Scan for the cell matching the given text and deliver its [X, Y] coordinate at center. 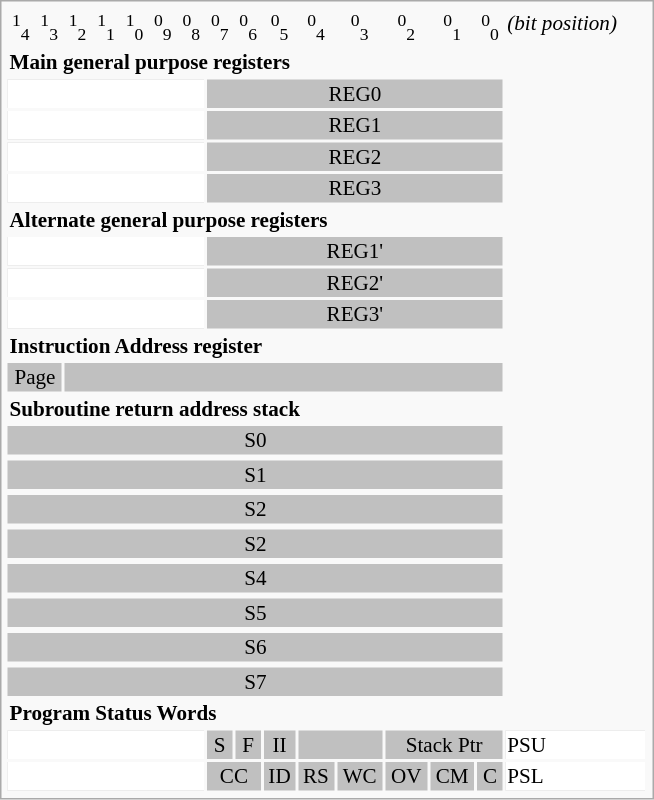
REG2 [355, 157]
CC [234, 776]
REG1' [355, 251]
12 [78, 28]
PSL [576, 776]
F [248, 745]
RS [316, 776]
REG3' [355, 314]
01 [452, 28]
06 [248, 28]
S1 [256, 475]
S6 [256, 647]
00 [490, 28]
PSU [576, 745]
Page [35, 377]
S [220, 745]
WC [360, 776]
OV [406, 776]
Alternate general purpose registers [326, 220]
03 [360, 28]
CM [452, 776]
14 [20, 28]
09 [162, 28]
Instruction Address register [326, 346]
02 [406, 28]
REG0 [355, 94]
REG3 [355, 188]
REG1 [355, 125]
S4 [256, 578]
10 [134, 28]
(bit position) [576, 28]
04 [316, 28]
Main general purpose registers [326, 62]
05 [280, 28]
08 [192, 28]
II [280, 745]
Subroutine return address stack [326, 409]
ID [280, 776]
S0 [256, 440]
REG2' [355, 283]
07 [220, 28]
13 [48, 28]
C [490, 776]
Stack Ptr [444, 745]
11 [106, 28]
S7 [256, 682]
Program Status Words [326, 713]
S5 [256, 613]
